Capture the cell that displays the provided text and extract its [x, y] central coordinate. 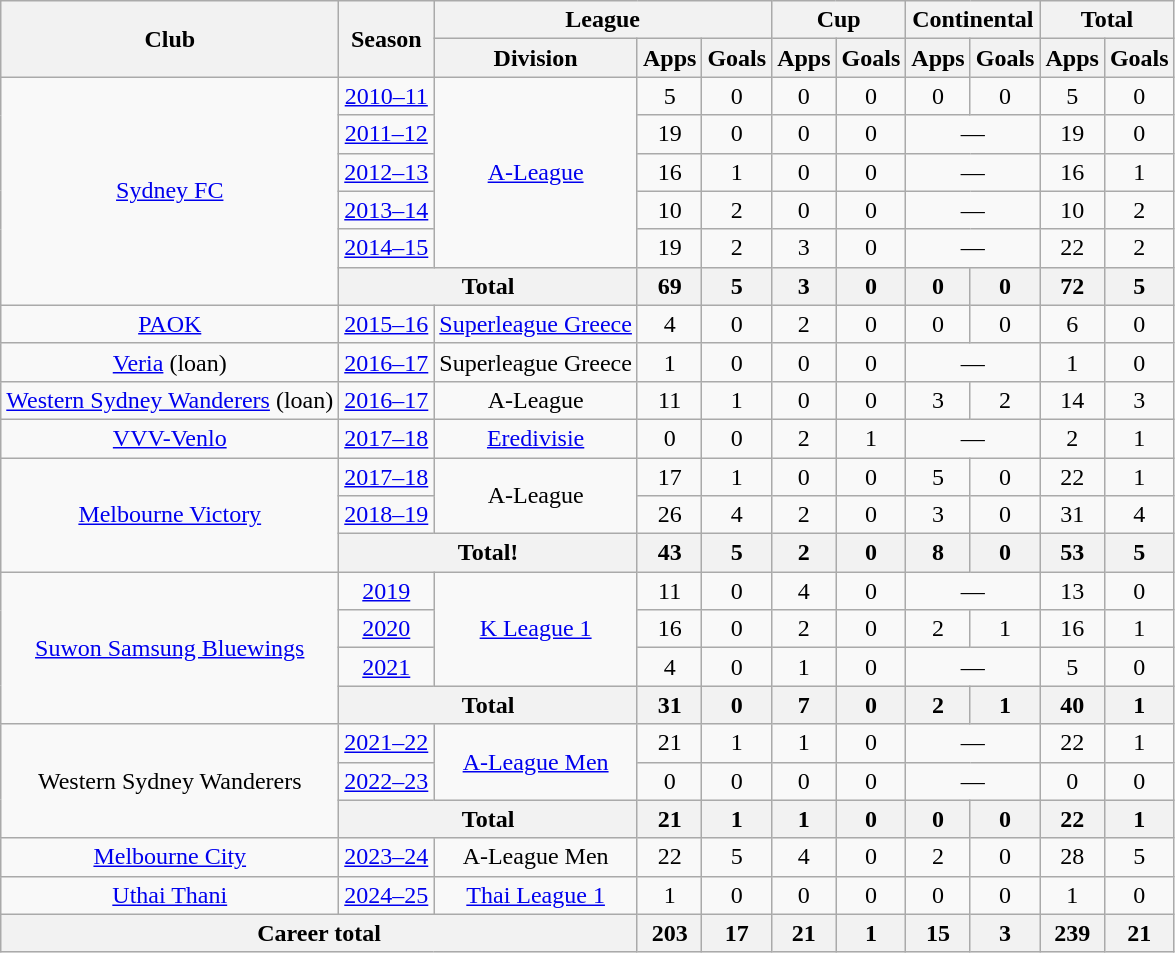
26 [669, 515]
28 [1072, 857]
Total! [488, 553]
53 [1072, 553]
Season [386, 39]
2019 [386, 591]
6 [1072, 324]
2023–24 [386, 857]
Thai League 1 [536, 895]
203 [669, 933]
2010–11 [386, 96]
Suwon Samsung Bluewings [170, 648]
2022–23 [386, 781]
PAOK [170, 324]
2021–22 [386, 743]
2015–16 [386, 324]
40 [1072, 705]
Uthai Thani [170, 895]
13 [1072, 591]
2018–19 [386, 515]
VVV-Venlo [170, 438]
2024–25 [386, 895]
43 [669, 553]
15 [938, 933]
Sydney FC [170, 191]
Western Sydney Wanderers [170, 781]
Melbourne Victory [170, 515]
2021 [386, 667]
2012–13 [386, 172]
Eredivisie [536, 438]
Club [170, 39]
2011–12 [386, 134]
K League 1 [536, 629]
Career total [320, 933]
69 [669, 286]
Western Sydney Wanderers (loan) [170, 400]
Veria (loan) [170, 362]
7 [804, 705]
Division [536, 58]
14 [1072, 400]
2014–15 [386, 248]
8 [938, 553]
239 [1072, 933]
League [603, 20]
Melbourne City [170, 857]
2013–14 [386, 210]
Cup [839, 20]
2020 [386, 629]
72 [1072, 286]
Continental [973, 20]
